Output the (x, y) coordinate of the center of the cell containing the given text.  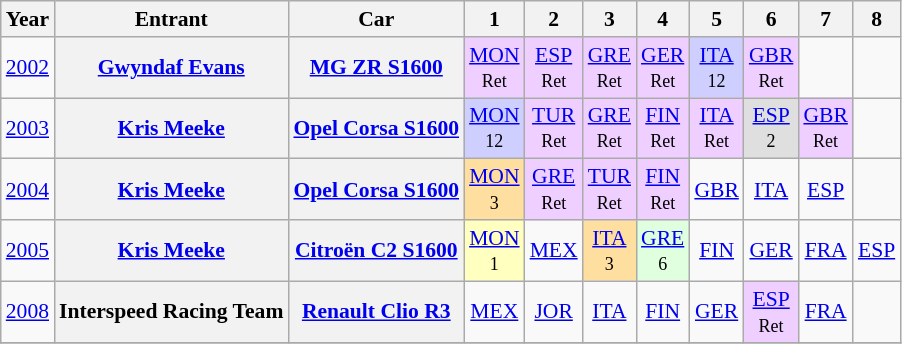
2008 (28, 312)
ITARet (716, 128)
2 (554, 19)
JOR (554, 312)
3 (610, 19)
GBR (716, 190)
GERRet (662, 68)
ESP2 (772, 128)
8 (876, 19)
MON3 (494, 190)
Interspeed Racing Team (171, 312)
Citroën C2 S1600 (376, 250)
ITA12 (716, 68)
2003 (28, 128)
6 (772, 19)
Car (376, 19)
4 (662, 19)
MON1 (494, 250)
ITA3 (610, 250)
GRE6 (662, 250)
MG ZR S1600 (376, 68)
Renault Clio R3 (376, 312)
Year (28, 19)
2004 (28, 190)
2002 (28, 68)
MONRet (494, 68)
Entrant (171, 19)
1 (494, 19)
Gwyndaf Evans (171, 68)
MON12 (494, 128)
5 (716, 19)
7 (826, 19)
2005 (28, 250)
